Pinpoint the cell where the given text exists, returning its [x, y] midpoint coordinate. 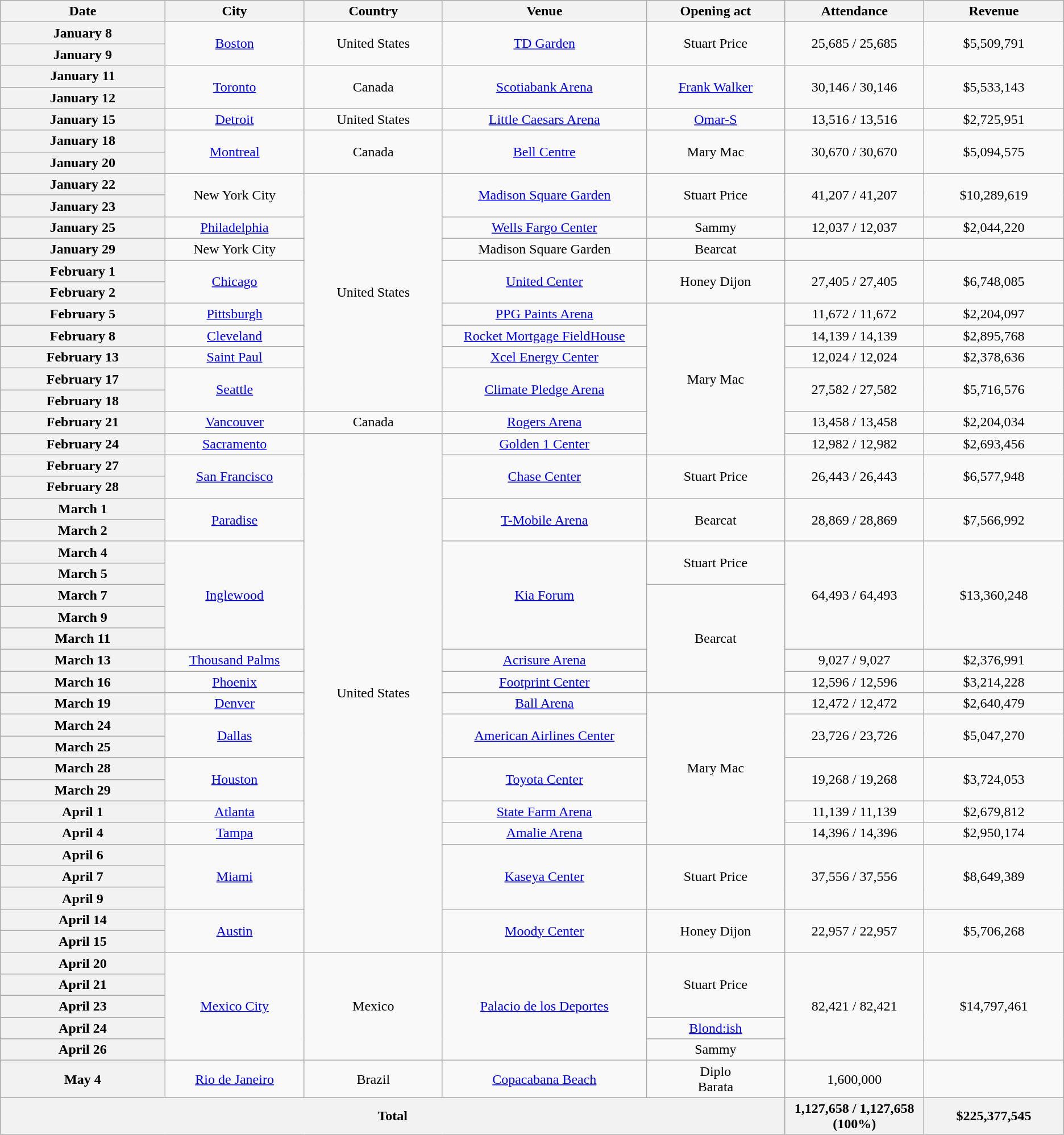
Mexico City [234, 1007]
Venue [545, 11]
State Farm Arena [545, 812]
13,516 / 13,516 [855, 119]
TD Garden [545, 44]
$5,094,575 [994, 152]
Kaseya Center [545, 876]
$10,289,619 [994, 195]
22,957 / 22,957 [855, 930]
January 15 [83, 119]
Moody Center [545, 930]
$7,566,992 [994, 519]
March 7 [83, 595]
$6,577,948 [994, 476]
$2,895,768 [994, 336]
January 12 [83, 98]
Vancouver [234, 422]
Rocket Mortgage FieldHouse [545, 336]
February 18 [83, 401]
Phoenix [234, 682]
March 28 [83, 768]
February 17 [83, 379]
13,458 / 13,458 [855, 422]
March 4 [83, 552]
February 13 [83, 357]
Scotiabank Arena [545, 87]
January 29 [83, 249]
27,405 / 27,405 [855, 282]
March 24 [83, 725]
February 28 [83, 487]
April 24 [83, 1028]
January 20 [83, 163]
Philadelphia [234, 227]
Dallas [234, 736]
February 5 [83, 314]
$14,797,461 [994, 1007]
$5,509,791 [994, 44]
11,139 / 11,139 [855, 812]
$2,640,479 [994, 704]
Golden 1 Center [545, 444]
Frank Walker [716, 87]
Houston [234, 779]
Toronto [234, 87]
$225,377,545 [994, 1116]
12,037 / 12,037 [855, 227]
May 4 [83, 1079]
January 25 [83, 227]
9,027 / 9,027 [855, 660]
Sacramento [234, 444]
Mexico [373, 1007]
Toyota Center [545, 779]
37,556 / 37,556 [855, 876]
12,472 / 12,472 [855, 704]
27,582 / 27,582 [855, 390]
Montreal [234, 152]
March 25 [83, 747]
$5,706,268 [994, 930]
Bell Centre [545, 152]
$5,533,143 [994, 87]
41,207 / 41,207 [855, 195]
April 21 [83, 985]
Kia Forum [545, 595]
$2,725,951 [994, 119]
Omar-S [716, 119]
March 11 [83, 639]
Rogers Arena [545, 422]
March 13 [83, 660]
12,596 / 12,596 [855, 682]
1,600,000 [855, 1079]
April 9 [83, 898]
March 29 [83, 790]
San Francisco [234, 476]
$3,724,053 [994, 779]
$8,649,389 [994, 876]
February 21 [83, 422]
April 20 [83, 963]
30,146 / 30,146 [855, 87]
Paradise [234, 519]
$2,044,220 [994, 227]
25,685 / 25,685 [855, 44]
United Center [545, 282]
Total [393, 1116]
Copacabana Beach [545, 1079]
Tampa [234, 833]
Seattle [234, 390]
March 1 [83, 509]
11,672 / 11,672 [855, 314]
Denver [234, 704]
1,127,658 / 1,127,658 (100%) [855, 1116]
12,024 / 12,024 [855, 357]
April 26 [83, 1050]
Amalie Arena [545, 833]
Thousand Palms [234, 660]
Pittsburgh [234, 314]
April 23 [83, 1007]
January 18 [83, 141]
Footprint Center [545, 682]
February 27 [83, 465]
$5,716,576 [994, 390]
$2,693,456 [994, 444]
Climate Pledge Arena [545, 390]
Boston [234, 44]
January 22 [83, 184]
April 1 [83, 812]
January 23 [83, 206]
February 8 [83, 336]
March 2 [83, 530]
February 24 [83, 444]
14,396 / 14,396 [855, 833]
Attendance [855, 11]
$13,360,248 [994, 595]
$6,748,085 [994, 282]
30,670 / 30,670 [855, 152]
March 16 [83, 682]
Blond:ish [716, 1028]
$2,378,636 [994, 357]
PPG Paints Arena [545, 314]
Rio de Janeiro [234, 1079]
January 8 [83, 33]
Wells Fargo Center [545, 227]
19,268 / 19,268 [855, 779]
April 7 [83, 876]
Saint Paul [234, 357]
Cleveland [234, 336]
January 9 [83, 55]
Inglewood [234, 595]
Miami [234, 876]
Palacio de los Deportes [545, 1007]
Chicago [234, 282]
12,982 / 12,982 [855, 444]
64,493 / 64,493 [855, 595]
$2,679,812 [994, 812]
DiploBarata [716, 1079]
Atlanta [234, 812]
$5,047,270 [994, 736]
March 9 [83, 617]
February 2 [83, 293]
Opening act [716, 11]
$3,214,228 [994, 682]
Detroit [234, 119]
City [234, 11]
January 11 [83, 76]
March 19 [83, 704]
T-Mobile Arena [545, 519]
April 14 [83, 920]
28,869 / 28,869 [855, 519]
Revenue [994, 11]
Xcel Energy Center [545, 357]
23,726 / 23,726 [855, 736]
$2,204,097 [994, 314]
82,421 / 82,421 [855, 1007]
April 4 [83, 833]
$2,950,174 [994, 833]
March 5 [83, 573]
26,443 / 26,443 [855, 476]
February 1 [83, 271]
April 15 [83, 941]
Country [373, 11]
Brazil [373, 1079]
American Airlines Center [545, 736]
Little Caesars Arena [545, 119]
Chase Center [545, 476]
$2,376,991 [994, 660]
$2,204,034 [994, 422]
April 6 [83, 855]
Austin [234, 930]
Date [83, 11]
Acrisure Arena [545, 660]
Ball Arena [545, 704]
14,139 / 14,139 [855, 336]
